Pinpoint the cell where the given text exists, returning its (x, y) midpoint coordinate. 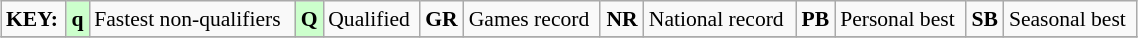
Games record (532, 19)
q (78, 19)
Seasonal best (1070, 19)
Personal best (900, 19)
GR (442, 19)
Qualified (371, 19)
PB (816, 19)
NR (622, 19)
SB (985, 19)
Fastest non-qualifiers (192, 19)
Q (309, 19)
National record (720, 19)
KEY: (34, 19)
